For the text-containing cell, return its midpoint in [X, Y] coordinate format. 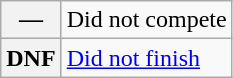
Did not compete [146, 20]
Did not finish [146, 58]
— [31, 20]
DNF [31, 58]
